Detect which cell encompasses the target text, then output its [x, y] center coordinate. 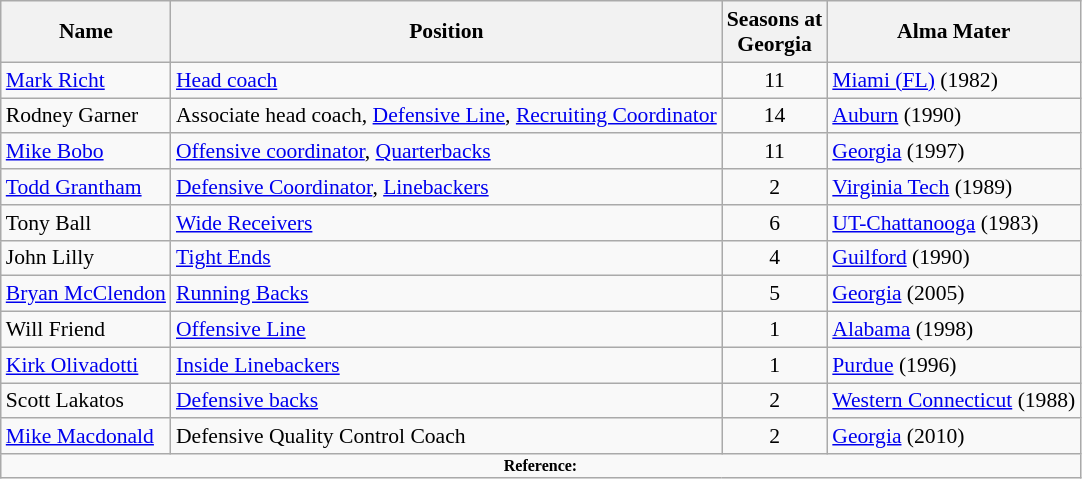
Defensive backs [446, 401]
Scott Lakatos [86, 401]
Defensive Coordinator, Linebackers [446, 187]
Position [446, 32]
Bryan McClendon [86, 294]
Purdue (1996) [954, 365]
14 [774, 116]
Kirk Olivadotti [86, 365]
Western Connecticut (1988) [954, 401]
Defensive Quality Control Coach [446, 437]
Alma Mater [954, 32]
Miami (FL) (1982) [954, 80]
Seasons atGeorgia [774, 32]
Auburn (1990) [954, 116]
Rodney Garner [86, 116]
Georgia (2010) [954, 437]
Name [86, 32]
Will Friend [86, 330]
Associate head coach, Defensive Line, Recruiting Coordinator [446, 116]
Head coach [446, 80]
John Lilly [86, 258]
Tight Ends [446, 258]
Inside Linebackers [446, 365]
5 [774, 294]
Virginia Tech (1989) [954, 187]
Guilford (1990) [954, 258]
Mike Bobo [86, 152]
4 [774, 258]
Reference: [541, 466]
Offensive coordinator, Quarterbacks [446, 152]
UT-Chattanooga (1983) [954, 223]
Alabama (1998) [954, 330]
Wide Receivers [446, 223]
Georgia (2005) [954, 294]
Mark Richt [86, 80]
Mike Macdonald [86, 437]
6 [774, 223]
Tony Ball [86, 223]
Offensive Line [446, 330]
Todd Grantham [86, 187]
Running Backs [446, 294]
Georgia (1997) [954, 152]
